Scan for the cell matching the given text and deliver its [x, y] coordinate at center. 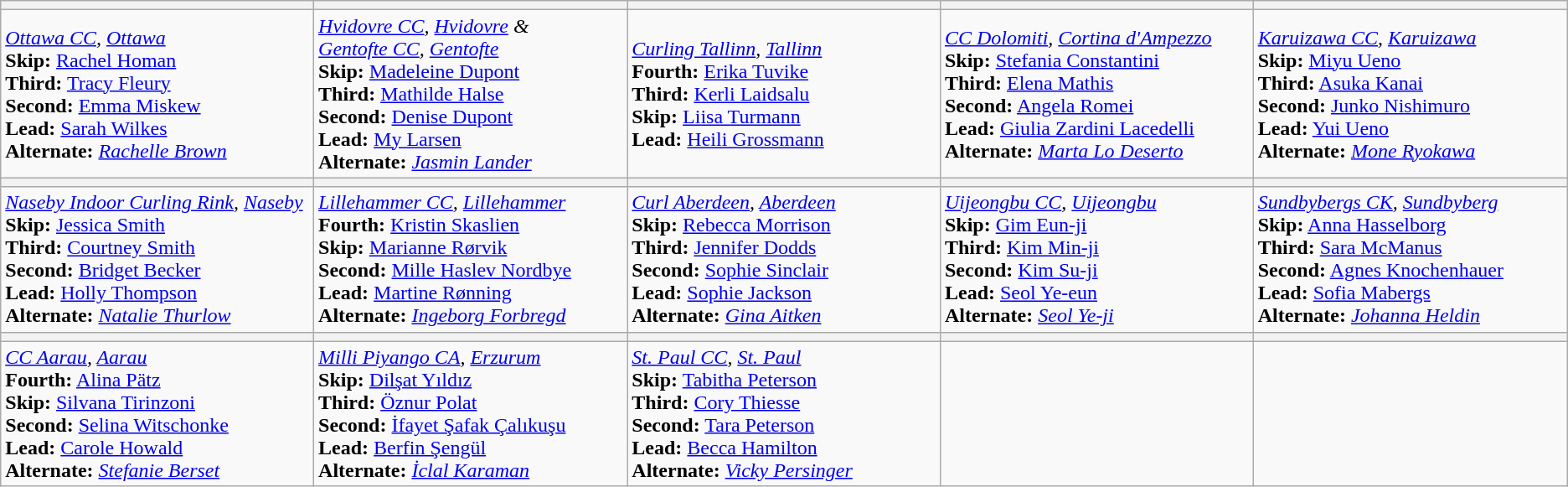
Ottawa CC, OttawaSkip: Rachel Homan Third: Tracy Fleury Second: Emma Miskew Lead: Sarah Wilkes Alternate: Rachelle Brown [157, 94]
Uijeongbu CC, UijeongbuSkip: Gim Eun-ji Third: Kim Min-ji Second: Kim Su-ji Lead: Seol Ye-eun Alternate: Seol Ye-ji [1096, 260]
Curling Tallinn, TallinnFourth: Erika Tuvike Third: Kerli Laidsalu Skip: Liisa Turmann Lead: Heili Grossmann [784, 94]
Curl Aberdeen, AberdeenSkip: Rebecca Morrison Third: Jennifer Dodds Second: Sophie Sinclair Lead: Sophie Jackson Alternate: Gina Aitken [784, 260]
Milli Piyango CA, ErzurumSkip: Dilşat Yıldız Third: Öznur Polat Second: İfayet Şafak Çalıkuşu Lead: Berfin Şengül Alternate: İclal Karaman [471, 414]
St. Paul CC, St. PaulSkip: Tabitha Peterson Third: Cory Thiesse Second: Tara Peterson Lead: Becca Hamilton Alternate: Vicky Persinger [784, 414]
Naseby Indoor Curling Rink, NasebySkip: Jessica Smith Third: Courtney Smith Second: Bridget Becker Lead: Holly Thompson Alternate: Natalie Thurlow [157, 260]
Karuizawa CC, KaruizawaSkip: Miyu Ueno Third: Asuka Kanai Second: Junko Nishimuro Lead: Yui Ueno Alternate: Mone Ryokawa [1411, 94]
Sundbybergs CK, SundbybergSkip: Anna Hasselborg Third: Sara McManus Second: Agnes Knochenhauer Lead: Sofia Mabergs Alternate: Johanna Heldin [1411, 260]
CC Aarau, AarauFourth: Alina Pätz Skip: Silvana Tirinzoni Second: Selina Witschonke Lead: Carole Howald Alternate: Stefanie Berset [157, 414]
